Search for the cell housing the specified text and yield its (x, y) center coordinate. 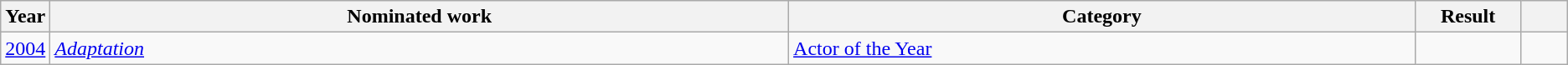
Result (1467, 17)
Year (25, 17)
2004 (25, 48)
Adaptation (420, 48)
Nominated work (420, 17)
Category (1102, 17)
Actor of the Year (1102, 48)
